Detect which cell encompasses the target text, then output its (x, y) center coordinate. 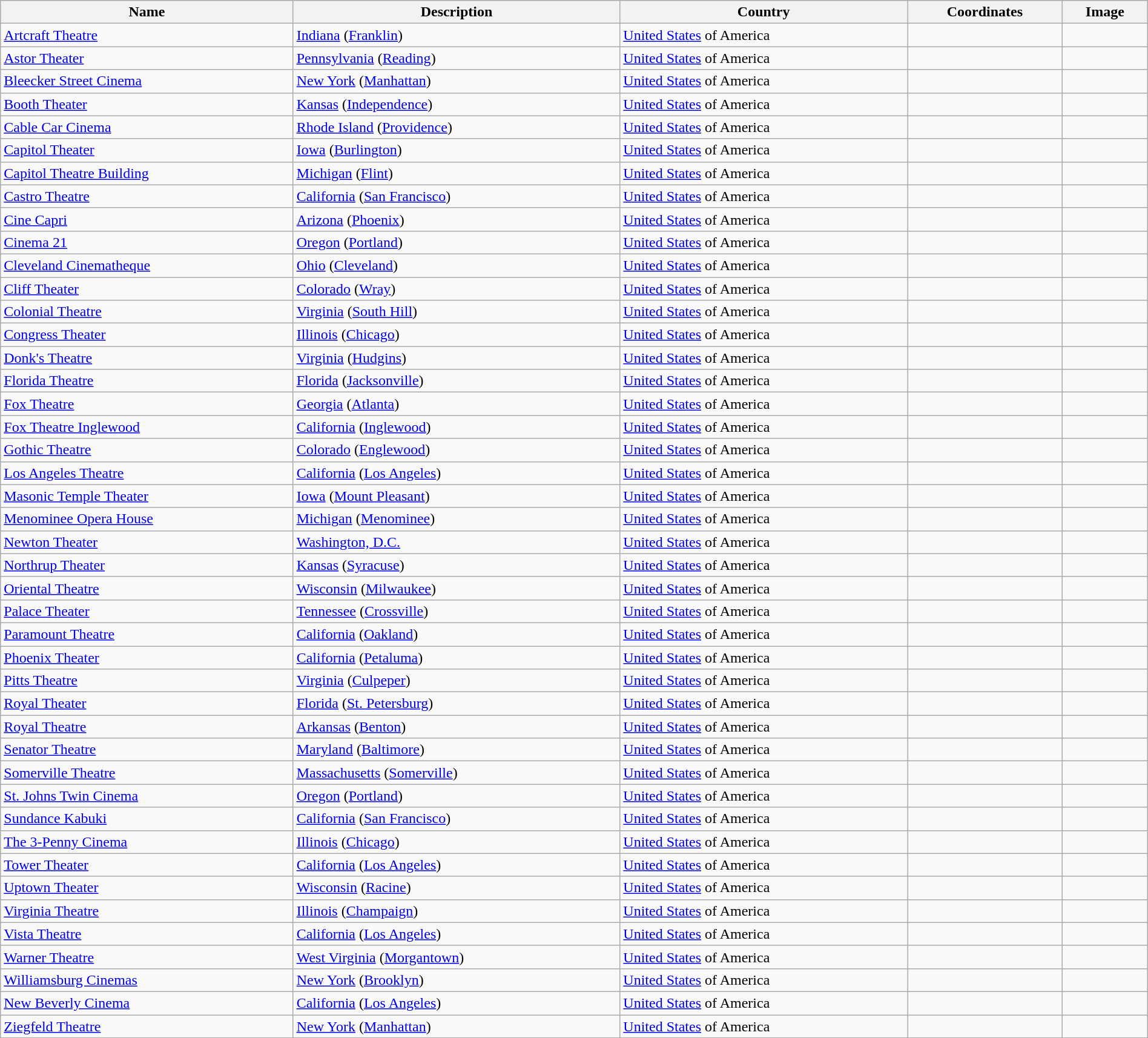
Oriental Theatre (147, 588)
Cliff Theater (147, 289)
Capitol Theater (147, 150)
Artcraft Theatre (147, 35)
Illinois (Champaign) (457, 911)
Florida (Jacksonville) (457, 381)
Vista Theatre (147, 934)
Massachusetts (Somerville) (457, 773)
California (Petaluma) (457, 657)
Image (1104, 12)
Paramount Theatre (147, 634)
Michigan (Menominee) (457, 519)
West Virginia (Morgantown) (457, 957)
Washington, D.C. (457, 542)
Iowa (Mount Pleasant) (457, 496)
California (Oakland) (457, 634)
Country (764, 12)
Kansas (Independence) (457, 104)
Somerville Theatre (147, 773)
Astor Theater (147, 58)
Colonial Theatre (147, 312)
Florida Theatre (147, 381)
California (Inglewood) (457, 427)
Booth Theater (147, 104)
Colorado (Wray) (457, 289)
Northrup Theater (147, 565)
Menominee Opera House (147, 519)
Masonic Temple Theater (147, 496)
Palace Theater (147, 611)
Rhode Island (Providence) (457, 127)
Wisconsin (Milwaukee) (457, 588)
Bleecker Street Cinema (147, 81)
Arkansas (Benton) (457, 727)
Uptown Theater (147, 888)
Kansas (Syracuse) (457, 565)
Georgia (Atlanta) (457, 404)
Castro Theatre (147, 196)
New Beverly Cinema (147, 1003)
Pitts Theatre (147, 681)
Cine Capri (147, 219)
Virginia Theatre (147, 911)
Capitol Theatre Building (147, 173)
Warner Theatre (147, 957)
Wisconsin (Racine) (457, 888)
Newton Theater (147, 542)
Cable Car Cinema (147, 127)
Michigan (Flint) (457, 173)
Gothic Theatre (147, 450)
Description (457, 12)
Donk's Theatre (147, 358)
Virginia (Hudgins) (457, 358)
Cinema 21 (147, 242)
Royal Theater (147, 704)
Coordinates (985, 12)
Name (147, 12)
New York (Brooklyn) (457, 980)
Maryland (Baltimore) (457, 750)
The 3-Penny Cinema (147, 842)
St. Johns Twin Cinema (147, 796)
Tennessee (Crossville) (457, 611)
Fox Theatre (147, 404)
Phoenix Theater (147, 657)
Los Angeles Theatre (147, 473)
Williamsburg Cinemas (147, 980)
Fox Theatre Inglewood (147, 427)
Royal Theatre (147, 727)
Senator Theatre (147, 750)
Arizona (Phoenix) (457, 219)
Sundance Kabuki (147, 819)
Virginia (South Hill) (457, 312)
Cleveland Cinematheque (147, 265)
Colorado (Englewood) (457, 450)
Virginia (Culpeper) (457, 681)
Ziegfeld Theatre (147, 1026)
Iowa (Burlington) (457, 150)
Pennsylvania (Reading) (457, 58)
Florida (St. Petersburg) (457, 704)
Congress Theater (147, 335)
Ohio (Cleveland) (457, 265)
Tower Theater (147, 865)
Indiana (Franklin) (457, 35)
